Scan for the cell matching the given text and deliver its (X, Y) coordinate at center. 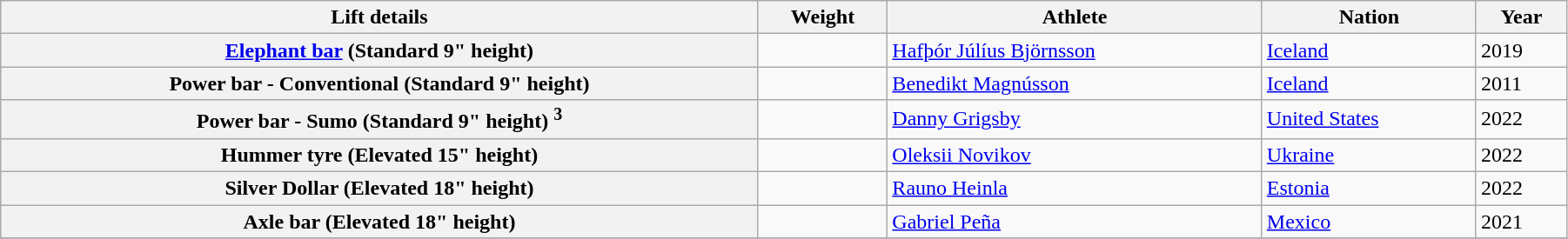
2011 (1521, 83)
2021 (1521, 222)
Weight (823, 17)
Benedikt Magnússon (1075, 83)
Power bar - Sumo (Standard 9" height) 3 (379, 120)
Rauno Heinla (1075, 189)
Ukraine (1369, 155)
Elephant bar (Standard 9" height) (379, 50)
Silver Dollar (Elevated 18" height) (379, 189)
Nation (1369, 17)
2019 (1521, 50)
Danny Grigsby (1075, 120)
Axle bar (Elevated 18" height) (379, 222)
Gabriel Peña (1075, 222)
Mexico (1369, 222)
Hafþór Júlíus Björnsson (1075, 50)
Year (1521, 17)
Oleksii Novikov (1075, 155)
Power bar - Conventional (Standard 9" height) (379, 83)
Lift details (379, 17)
Estonia (1369, 189)
United States (1369, 120)
Athlete (1075, 17)
Hummer tyre (Elevated 15" height) (379, 155)
